Search for the cell housing the specified text and yield its (x, y) center coordinate. 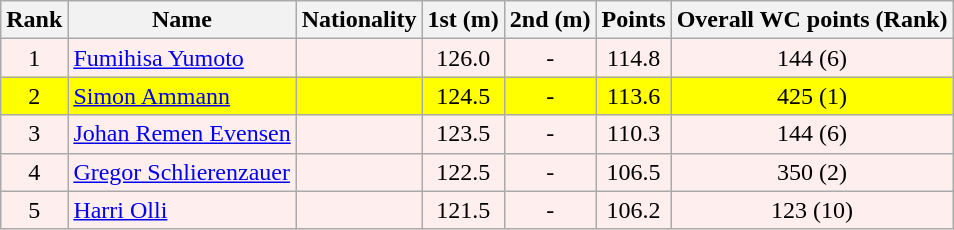
Gregor Schlierenzauer (182, 172)
124.5 (463, 96)
Overall WC points (Rank) (812, 20)
123.5 (463, 134)
121.5 (463, 210)
Name (182, 20)
126.0 (463, 58)
1st (m) (463, 20)
5 (34, 210)
122.5 (463, 172)
Points (634, 20)
4 (34, 172)
3 (34, 134)
1 (34, 58)
106.2 (634, 210)
350 (2) (812, 172)
Johan Remen Evensen (182, 134)
Simon Ammann (182, 96)
Rank (34, 20)
106.5 (634, 172)
123 (10) (812, 210)
2 (34, 96)
Nationality (359, 20)
2nd (m) (550, 20)
113.6 (634, 96)
114.8 (634, 58)
110.3 (634, 134)
Fumihisa Yumoto (182, 58)
425 (1) (812, 96)
Harri Olli (182, 210)
